Find where the given text appears and provide that cell's center as [x, y] coordinate. 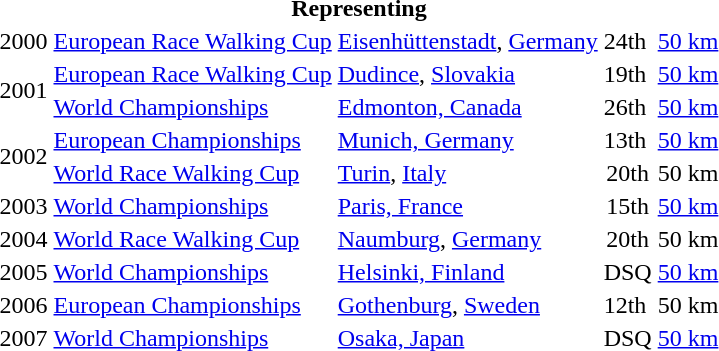
19th [628, 74]
12th [628, 305]
13th [628, 140]
26th [628, 107]
Dudince, Slovakia [468, 74]
Eisenhüttenstadt, Germany [468, 41]
Helsinki, Finland [468, 272]
Edmonton, Canada [468, 107]
15th [628, 206]
Gothenburg, Sweden [468, 305]
DSQ [628, 272]
Munich, Germany [468, 140]
Naumburg, Germany [468, 239]
Paris, France [468, 206]
Turin, Italy [468, 173]
24th [628, 41]
